Output the [X, Y] coordinate of the center of the cell containing the given text.  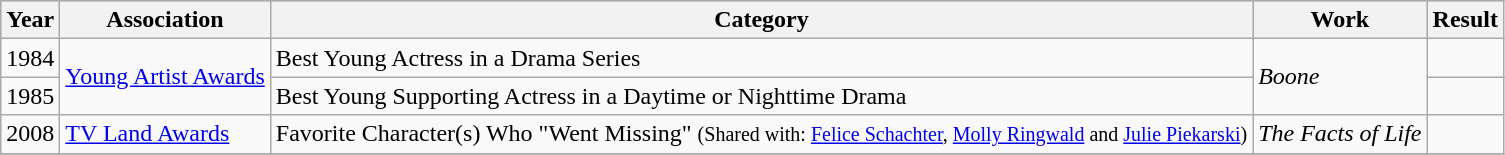
Favorite Character(s) Who "Went Missing" (Shared with: Felice Schachter, Molly Ringwald and Julie Piekarski) [761, 134]
Best Young Actress in a Drama Series [761, 58]
2008 [30, 134]
TV Land Awards [165, 134]
Association [165, 20]
Young Artist Awards [165, 77]
1985 [30, 96]
Category [761, 20]
Boone [1340, 77]
Result [1465, 20]
The Facts of Life [1340, 134]
Work [1340, 20]
1984 [30, 58]
Year [30, 20]
Best Young Supporting Actress in a Daytime or Nighttime Drama [761, 96]
